Locate the cell with the specified text and output its [X, Y] center coordinate. 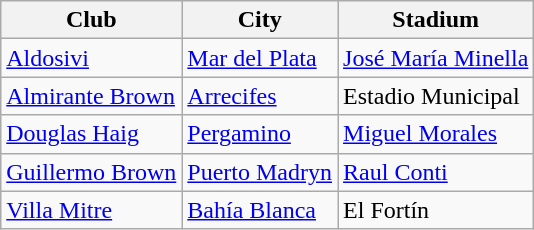
Estadio Municipal [436, 96]
El Fortín [436, 210]
Stadium [436, 20]
Bahía Blanca [260, 210]
Pergamino [260, 134]
City [260, 20]
Arrecifes [260, 96]
Douglas Haig [92, 134]
Villa Mitre [92, 210]
Almirante Brown [92, 96]
Raul Conti [436, 172]
Guillermo Brown [92, 172]
Aldosivi [92, 58]
Club [92, 20]
Puerto Madryn [260, 172]
Mar del Plata [260, 58]
Miguel Morales [436, 134]
José María Minella [436, 58]
